Capture the cell that displays the provided text and extract its [X, Y] central coordinate. 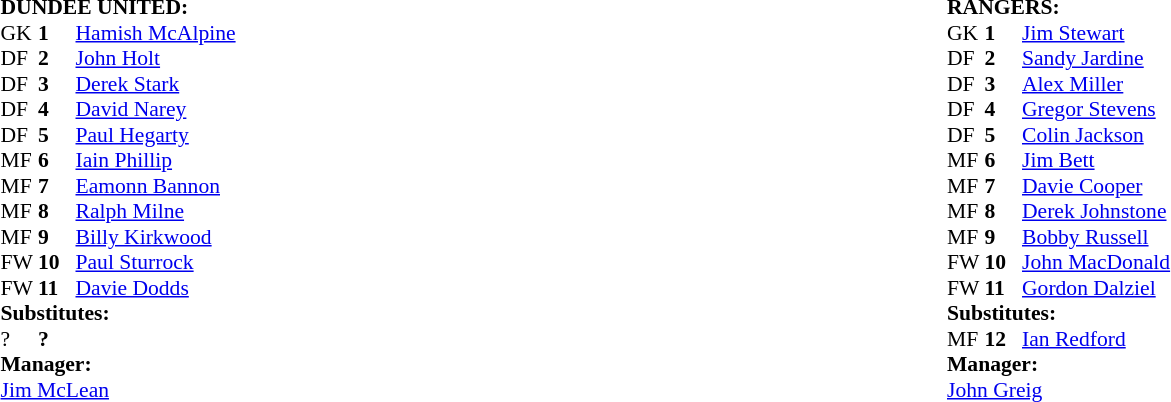
Davie Cooper [1096, 186]
Davie Dodds [156, 288]
Gregor Stevens [1096, 109]
Colin Jackson [1096, 135]
Alex Miller [1096, 84]
Iain Phillip [156, 161]
Derek Stark [156, 84]
Paul Sturrock [156, 263]
12 [1003, 339]
Gordon Dalziel [1096, 288]
David Narey [156, 109]
John MacDonald [1096, 263]
Hamish McAlpine [156, 33]
John Holt [156, 59]
Derek Johnstone [1096, 211]
Billy Kirkwood [156, 237]
Sandy Jardine [1096, 59]
Ian Redford [1096, 339]
Ralph Milne [156, 211]
Jim Bett [1096, 161]
Bobby Russell [1096, 237]
Jim Stewart [1096, 33]
Paul Hegarty [156, 135]
Eamonn Bannon [156, 186]
